Locate the cell with the specified text and output its [x, y] center coordinate. 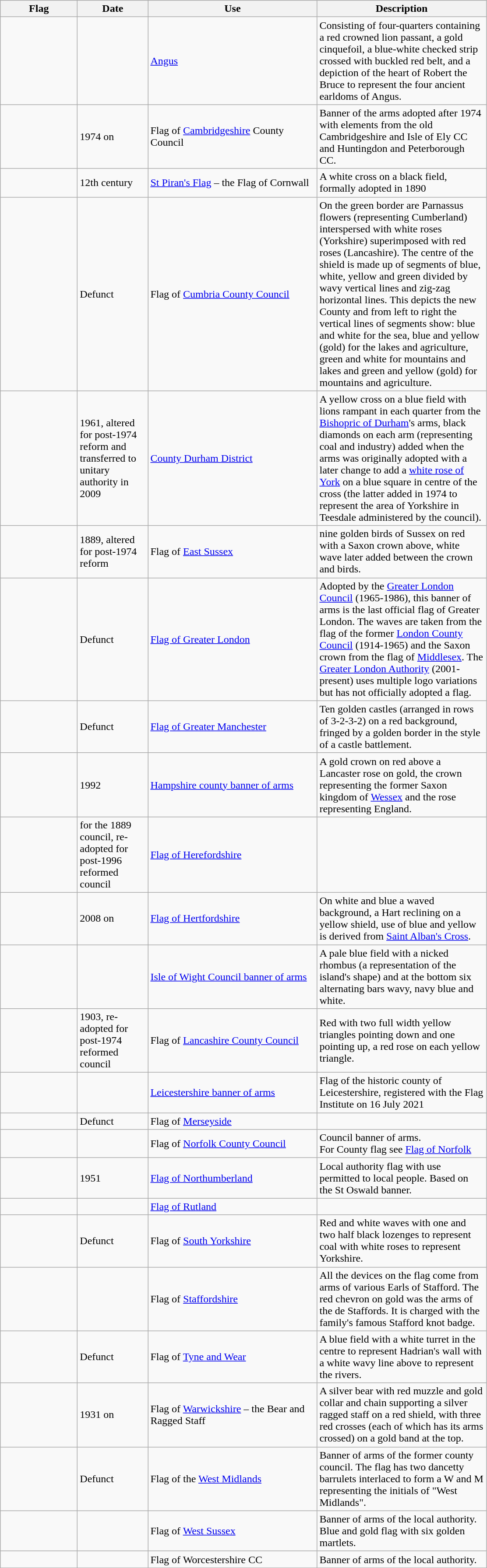
Red with two full width yellow triangles pointing down and one pointing up, a red rose on each yellow triangle. [402, 1041]
Local authority flag with use permitted to local people. Based on the St Oswald banner. [402, 1178]
Banner of the arms adopted after 1974 with elements from the old Cambridgeshire and Isle of Ely CC and Huntingdon and Peterborough CC. [402, 137]
Leicestershire banner of arms [233, 1093]
A white cross on a black field, formally adopted in 1890 [402, 183]
Flag [39, 9]
1951 [113, 1178]
Flag of Warwickshire – the Bear and Ragged Staff [233, 1415]
Flag of Tyne and Wear [233, 1357]
Use [233, 9]
1931 on [113, 1415]
Date [113, 9]
Red and white waves with one and two half black lozenges to represent coal with white roses to represent Yorkshire. [402, 1241]
Banner of arms of the local authority. [402, 1559]
Flag of South Yorkshire [233, 1241]
Flag of Worcestershire CC [233, 1559]
Flag of East Sussex [233, 551]
Flag of Lancashire County Council [233, 1041]
for the 1889 council, re-adopted for post-1996 reformed council [113, 854]
1974 on [113, 137]
A pale blue field with a nicked rhombus (a representation of the island's shape) and at the bottom six alternating bars wavy, navy blue and white. [402, 976]
Ten golden castles (arranged in rows of 3-2-3-2) on a red background, fringed by a golden border in the style of a castle battlement. [402, 726]
A gold crown on red above a Lancaster rose on gold, the crown representing the former Saxon kingdom of Wessex and the rose representing England. [402, 785]
Flag of the historic county of Leicestershire, registered with the Flag Institute on 16 July 2021 [402, 1093]
Angus [233, 61]
2008 on [113, 918]
Flag of Hertfordshire [233, 918]
1889, altered for post-1974 reform [113, 551]
Flag of Staffordshire [233, 1299]
1903, re-adopted for post-1974 reformed council [113, 1041]
Flag of Merseyside [233, 1121]
Banner of arms of the local authority. Blue and gold flag with six golden martlets. [402, 1531]
St Piran's Flag – the Flag of Cornwall [233, 183]
Description [402, 9]
On white and blue a waved background, a Hart reclining on a yellow shield, use of blue and yellow is derived from Saint Alban's Cross. [402, 918]
Flag of Norfolk County Council [233, 1144]
Hampshire county banner of arms [233, 785]
Flag of Northumberland [233, 1178]
Flag of Rutland [233, 1207]
A blue field with a white turret in the centre to represent Hadrian's wall with a white wavy line above to represent the rivers. [402, 1357]
Isle of Wight Council banner of arms [233, 976]
Flag of Cumbria County Council [233, 294]
Flag of Greater London [233, 639]
Flag of Herefordshire [233, 854]
1961, altered for post-1974 reform and transferred to unitary authority in 2009 [113, 458]
Council banner of arms.For County flag see Flag of Norfolk [402, 1144]
Flag of West Sussex [233, 1531]
Flag of the West Midlands [233, 1479]
Flag of Greater Manchester [233, 726]
nine golden birds of Sussex on red with a Saxon crown above, white wave later added between the crown and birds. [402, 551]
1992 [113, 785]
Flag of Cambridgeshire County Council [233, 137]
12th century [113, 183]
County Durham District [233, 458]
